Find where the given text appears and provide that cell's center as [X, Y] coordinate. 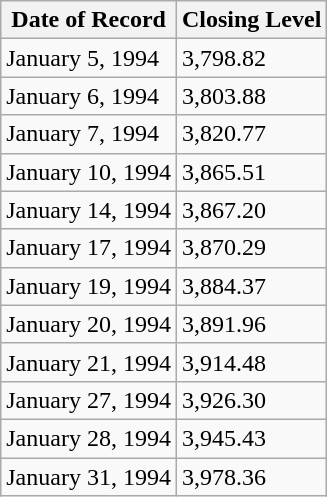
3,803.88 [251, 96]
January 21, 1994 [89, 362]
January 27, 1994 [89, 400]
January 19, 1994 [89, 286]
3,891.96 [251, 324]
Date of Record [89, 20]
3,870.29 [251, 248]
January 31, 1994 [89, 477]
January 6, 1994 [89, 96]
3,914.48 [251, 362]
3,798.82 [251, 58]
3,867.20 [251, 210]
3,926.30 [251, 400]
January 10, 1994 [89, 172]
3,820.77 [251, 134]
Closing Level [251, 20]
3,978.36 [251, 477]
3,865.51 [251, 172]
January 20, 1994 [89, 324]
January 28, 1994 [89, 438]
January 7, 1994 [89, 134]
January 5, 1994 [89, 58]
3,945.43 [251, 438]
January 14, 1994 [89, 210]
January 17, 1994 [89, 248]
3,884.37 [251, 286]
